Capture the cell that displays the provided text and extract its (x, y) central coordinate. 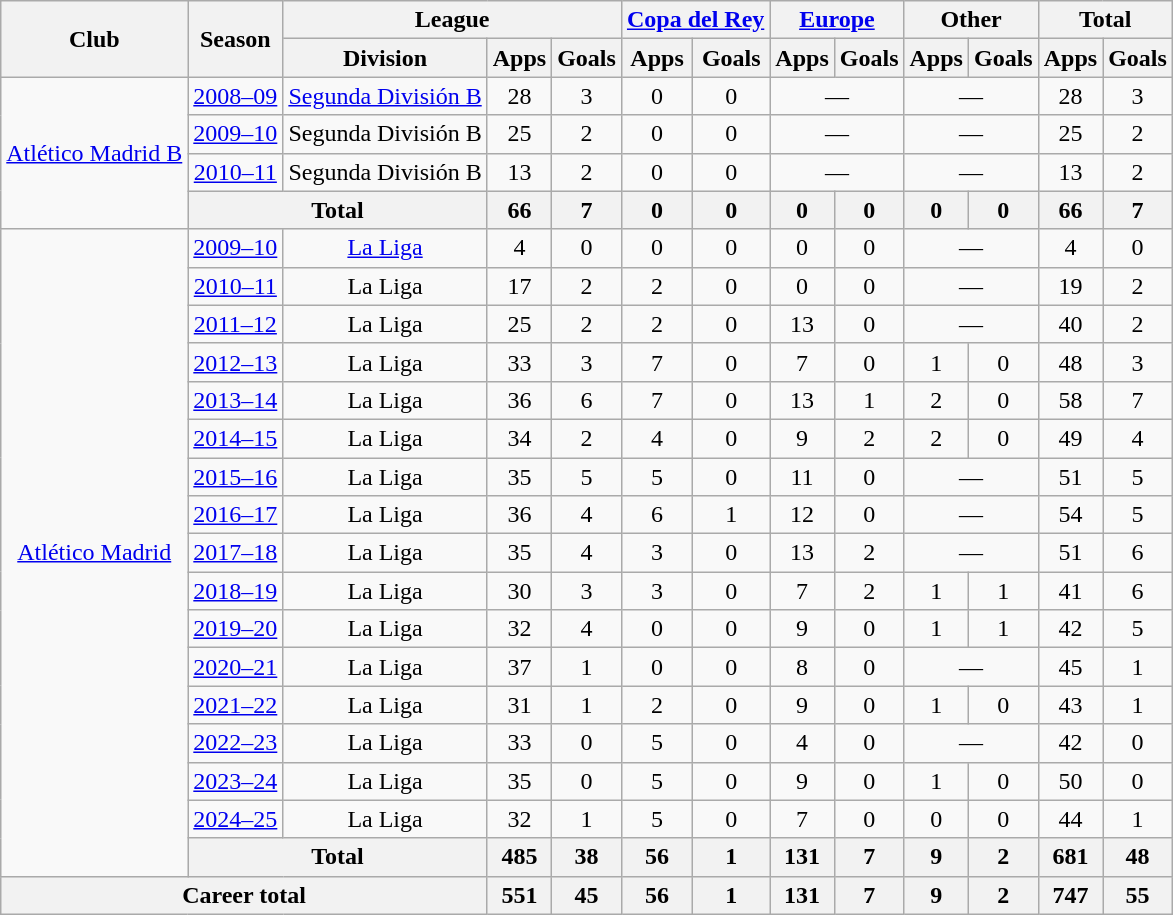
2016–17 (236, 515)
Europe (837, 20)
2017–18 (236, 553)
Club (94, 39)
2024–25 (236, 819)
2012–13 (236, 362)
Season (236, 39)
Career total (244, 895)
2018–19 (236, 591)
2021–22 (236, 705)
50 (1070, 781)
2014–15 (236, 438)
40 (1070, 324)
8 (802, 667)
11 (802, 477)
41 (1070, 591)
44 (1070, 819)
38 (587, 857)
2022–23 (236, 743)
Other (971, 20)
2013–14 (236, 400)
Atlético Madrid (94, 552)
34 (519, 438)
2020–21 (236, 667)
551 (519, 895)
55 (1138, 895)
2015–16 (236, 477)
Copa del Rey (695, 20)
54 (1070, 515)
Atlético Madrid B (94, 153)
17 (519, 286)
485 (519, 857)
2008–09 (236, 96)
37 (519, 667)
681 (1070, 857)
2019–20 (236, 629)
19 (1070, 286)
49 (1070, 438)
31 (519, 705)
747 (1070, 895)
League (452, 20)
43 (1070, 705)
30 (519, 591)
2023–24 (236, 781)
Division (385, 58)
12 (802, 515)
2011–12 (236, 324)
58 (1070, 400)
